For the text-containing cell, return its midpoint in (X, Y) coordinate format. 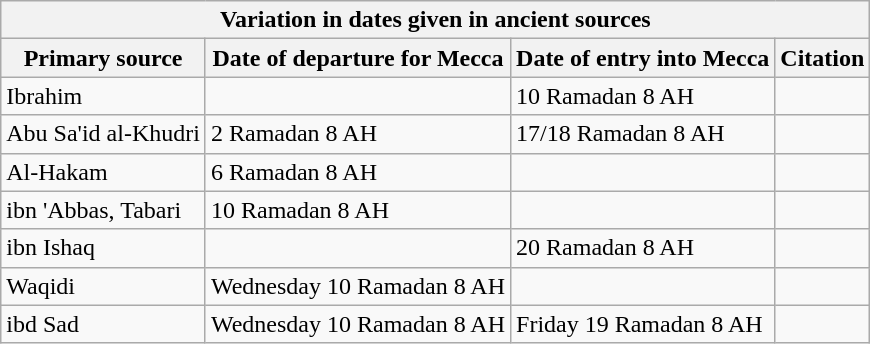
Ibrahim (104, 96)
Waqidi (104, 286)
Variation in dates given in ancient sources (436, 20)
ibn 'Abbas, Tabari (104, 210)
17/18 Ramadan 8 AH (643, 134)
Date of departure for Mecca (358, 58)
20 Ramadan 8 AH (643, 248)
ibd Sad (104, 324)
Primary source (104, 58)
Date of entry into Mecca (643, 58)
2 Ramadan 8 AH (358, 134)
Citation (822, 58)
Friday 19 Ramadan 8 AH (643, 324)
6 Ramadan 8 AH (358, 172)
Abu Sa'id al-Khudri (104, 134)
Al-Hakam (104, 172)
ibn Ishaq (104, 248)
